Extract the (x, y) coordinate from the center of the cell holding the provided text.  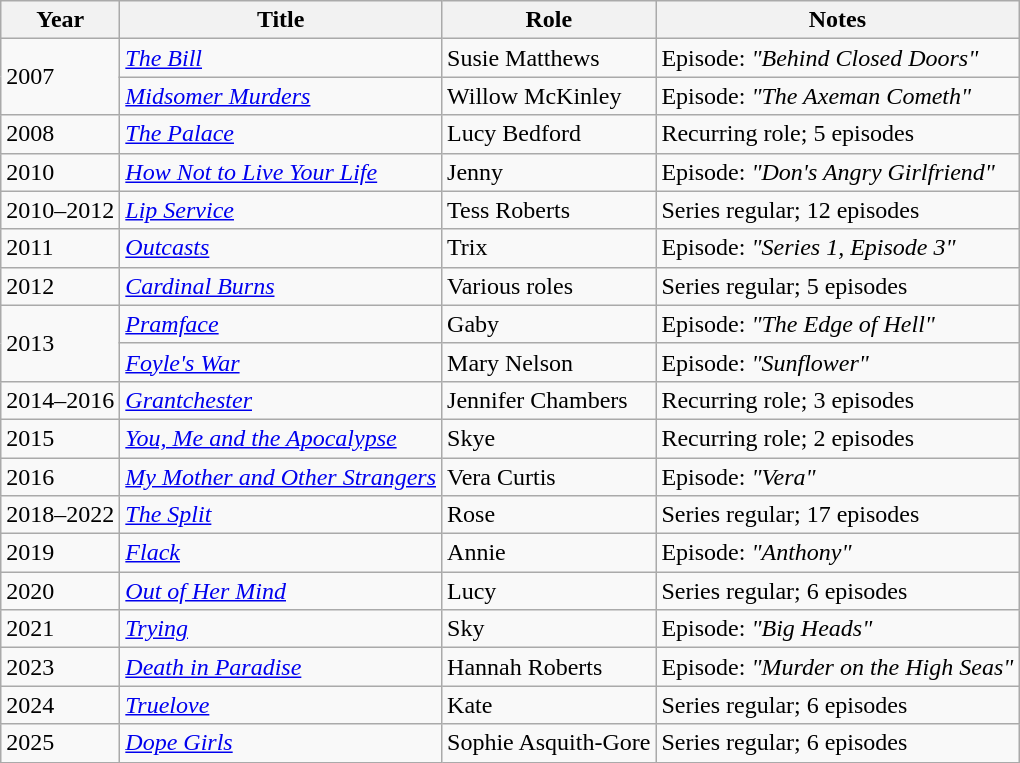
Out of Her Mind (281, 591)
2024 (60, 705)
My Mother and Other Strangers (281, 477)
Episode: "Series 1, Episode 3" (838, 248)
Pramface (281, 324)
Grantchester (281, 400)
2011 (60, 248)
Vera Curtis (549, 477)
2014–2016 (60, 400)
2025 (60, 743)
2007 (60, 77)
Episode: "Murder on the High Seas" (838, 667)
Episode: "The Axeman Cometh" (838, 96)
Death in Paradise (281, 667)
Episode: "Behind Closed Doors" (838, 58)
Gaby (549, 324)
2018–2022 (60, 515)
Mary Nelson (549, 362)
Recurring role; 5 episodes (838, 134)
2023 (60, 667)
Episode: "Big Heads" (838, 629)
Sky (549, 629)
Series regular; 17 episodes (838, 515)
2012 (60, 286)
Recurring role; 3 episodes (838, 400)
Outcasts (281, 248)
Episode: "Anthony" (838, 553)
The Palace (281, 134)
Dope Girls (281, 743)
Tess Roberts (549, 210)
Role (549, 20)
2013 (60, 343)
Jenny (549, 172)
Episode: "Sunflower" (838, 362)
2016 (60, 477)
Episode: "Don's Angry Girlfriend" (838, 172)
2020 (60, 591)
Foyle's War (281, 362)
Episode: "Vera" (838, 477)
Kate (549, 705)
Flack (281, 553)
Willow McKinley (549, 96)
How Not to Live Your Life (281, 172)
Series regular; 12 episodes (838, 210)
Notes (838, 20)
2015 (60, 438)
Rose (549, 515)
Trying (281, 629)
Various roles (549, 286)
Sophie Asquith-Gore (549, 743)
Lucy (549, 591)
Hannah Roberts (549, 667)
2021 (60, 629)
Annie (549, 553)
2010 (60, 172)
You, Me and the Apocalypse (281, 438)
Series regular; 5 episodes (838, 286)
Midsomer Murders (281, 96)
Skye (549, 438)
The Split (281, 515)
Cardinal Burns (281, 286)
2008 (60, 134)
Jennifer Chambers (549, 400)
2010–2012 (60, 210)
Episode: "The Edge of Hell" (838, 324)
Year (60, 20)
Trix (549, 248)
Truelove (281, 705)
The Bill (281, 58)
Title (281, 20)
Lucy Bedford (549, 134)
2019 (60, 553)
Susie Matthews (549, 58)
Recurring role; 2 episodes (838, 438)
Lip Service (281, 210)
